Provide the (x, y) coordinate of the cell's center where the given text is located.  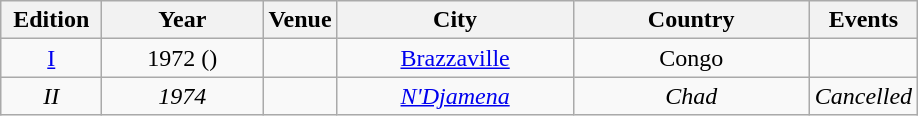
Events (863, 20)
Brazzaville (455, 58)
I (52, 58)
Country (691, 20)
Venue (300, 20)
City (455, 20)
1974 (182, 96)
Cancelled (863, 96)
Year (182, 20)
Edition (52, 20)
II (52, 96)
N'Djamena (455, 96)
1972 () (182, 58)
Chad (691, 96)
Congo (691, 58)
